Scan for the cell matching the given text and deliver its (X, Y) coordinate at center. 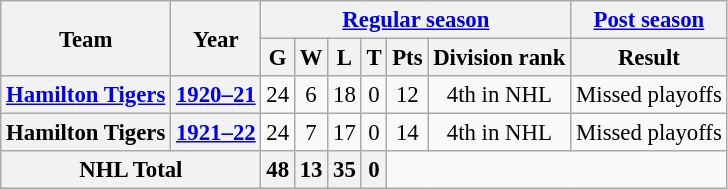
G (278, 58)
Result (649, 58)
48 (278, 170)
W (310, 58)
6 (310, 95)
1921–22 (216, 133)
Post season (649, 20)
Year (216, 38)
L (344, 58)
Pts (408, 58)
13 (310, 170)
1920–21 (216, 95)
14 (408, 133)
18 (344, 95)
Team (86, 38)
Division rank (500, 58)
17 (344, 133)
7 (310, 133)
NHL Total (131, 170)
35 (344, 170)
T (374, 58)
Regular season (416, 20)
12 (408, 95)
